Find where the given text appears and provide that cell's center as (x, y) coordinate. 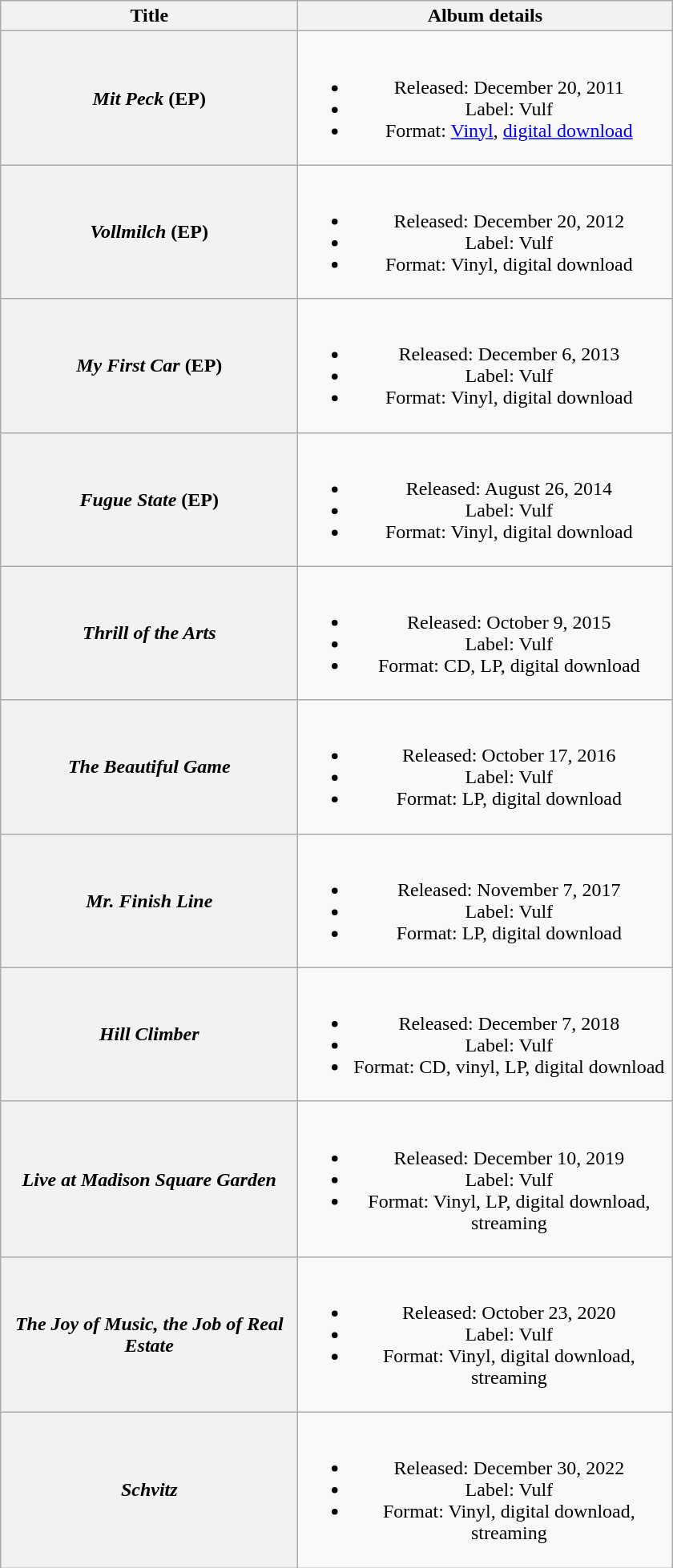
The Joy of Music, the Job of Real Estate (149, 1334)
Released: October 9, 2015Label: VulfFormat: CD, LP, digital download (486, 633)
Mr. Finish Line (149, 900)
Mit Peck (EP) (149, 98)
Fugue State (EP) (149, 500)
The Beautiful Game (149, 767)
Released: October 23, 2020Label: VulfFormat: Vinyl, digital download, streaming (486, 1334)
Released: December 20, 2012Label: VulfFormat: Vinyl, digital download (486, 232)
Released: December 6, 2013Label: VulfFormat: Vinyl, digital download (486, 365)
Released: December 20, 2011Label: VulfFormat: Vinyl, digital download (486, 98)
Live at Madison Square Garden (149, 1179)
Released: December 30, 2022Label: VulfFormat: Vinyl, digital download, streaming (486, 1490)
My First Car (EP) (149, 365)
Released: December 7, 2018Label: VulfFormat: CD, vinyl, LP, digital download (486, 1035)
Released: November 7, 2017Label: VulfFormat: LP, digital download (486, 900)
Album details (486, 16)
Schvitz (149, 1490)
Vollmilch (EP) (149, 232)
Title (149, 16)
Released: August 26, 2014Label: VulfFormat: Vinyl, digital download (486, 500)
Thrill of the Arts (149, 633)
Hill Climber (149, 1035)
Released: December 10, 2019Label: VulfFormat: Vinyl, LP, digital download, streaming (486, 1179)
Released: October 17, 2016Label: VulfFormat: LP, digital download (486, 767)
